Pinpoint the cell where the given text exists, returning its [x, y] midpoint coordinate. 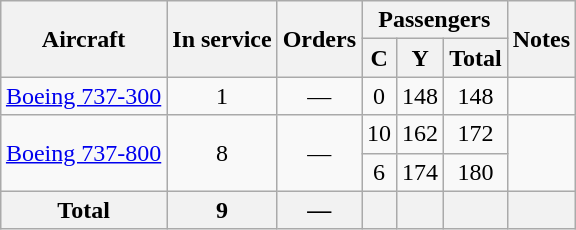
Boeing 737-800 [83, 153]
10 [380, 134]
9 [222, 210]
0 [380, 96]
Boeing 737-300 [83, 96]
1 [222, 96]
Orders [319, 39]
Notes [541, 39]
Passengers [435, 20]
8 [222, 153]
Aircraft [83, 39]
180 [476, 172]
172 [476, 134]
6 [380, 172]
Y [420, 58]
In service [222, 39]
C [380, 58]
174 [420, 172]
162 [420, 134]
